Locate the cell with the specified text and output its [x, y] center coordinate. 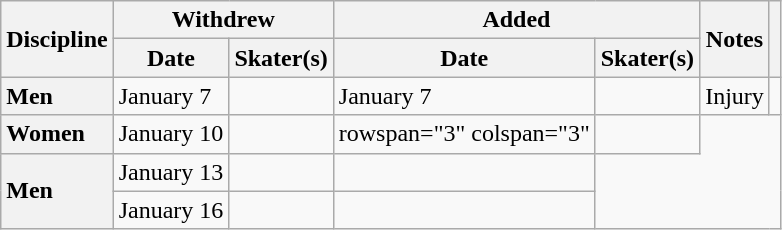
Added [516, 20]
Withdrew [223, 20]
Injury [735, 96]
Notes [735, 39]
January 10 [171, 134]
January 13 [171, 172]
Women [57, 134]
January 16 [171, 210]
rowspan="3" colspan="3" [464, 134]
Discipline [57, 39]
